Search for the cell housing the specified text and yield its (X, Y) center coordinate. 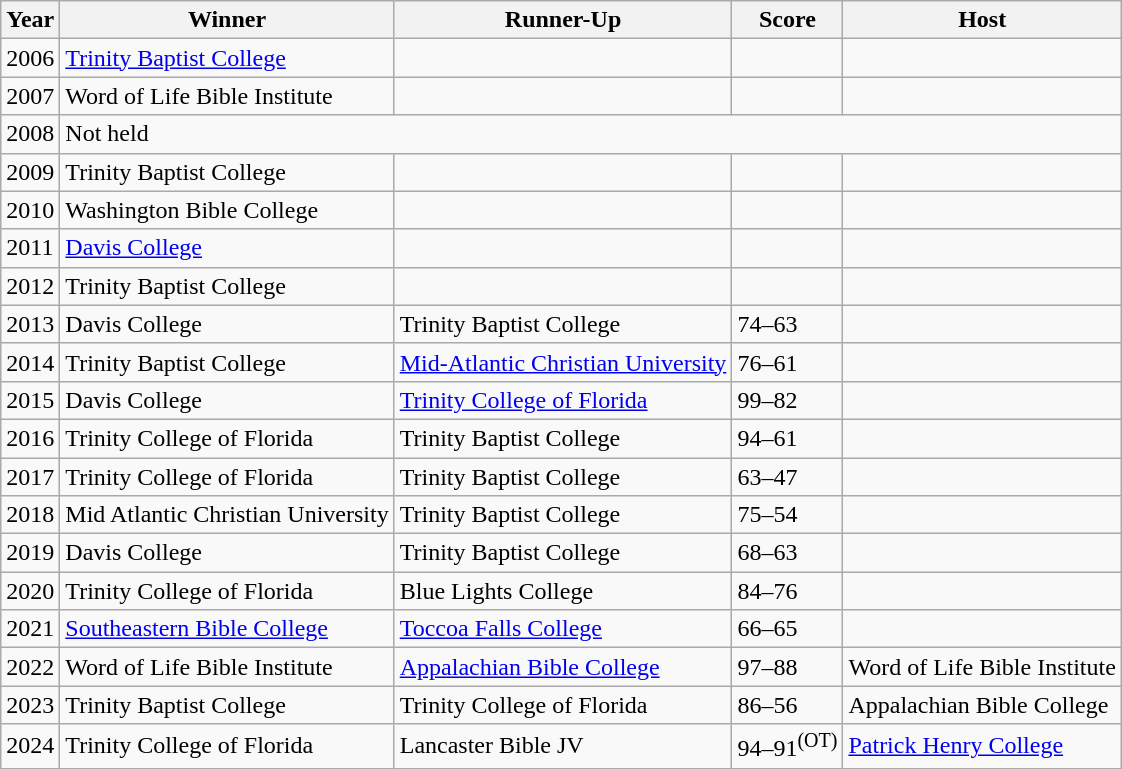
75–54 (788, 515)
Year (30, 20)
97–88 (788, 667)
Not held (591, 134)
Lancaster Bible JV (563, 746)
63–47 (788, 477)
Patrick Henry College (982, 746)
84–76 (788, 591)
Mid Atlantic Christian University (227, 515)
Washington Bible College (227, 210)
66–65 (788, 629)
94–91(OT) (788, 746)
Blue Lights College (563, 591)
2014 (30, 362)
2022 (30, 667)
Host (982, 20)
2018 (30, 515)
2017 (30, 477)
2011 (30, 248)
2024 (30, 746)
Southeastern Bible College (227, 629)
2020 (30, 591)
Runner-Up (563, 20)
2012 (30, 286)
2009 (30, 172)
2013 (30, 324)
Toccoa Falls College (563, 629)
2006 (30, 58)
99–82 (788, 400)
68–63 (788, 553)
86–56 (788, 705)
2016 (30, 438)
94–61 (788, 438)
2019 (30, 553)
2010 (30, 210)
76–61 (788, 362)
2008 (30, 134)
2007 (30, 96)
Mid-Atlantic Christian University (563, 362)
Winner (227, 20)
Score (788, 20)
2015 (30, 400)
2023 (30, 705)
2021 (30, 629)
74–63 (788, 324)
